Capture the cell that displays the provided text and extract its [X, Y] central coordinate. 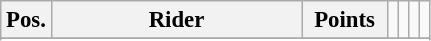
Points [345, 20]
Rider [176, 20]
Pos. [26, 20]
